Provide the (x, y) coordinate of the cell's center where the given text is located.  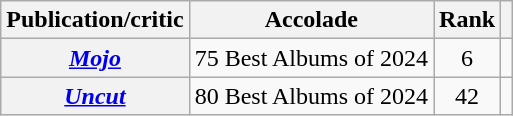
75 Best Albums of 2024 (311, 58)
6 (468, 58)
80 Best Albums of 2024 (311, 96)
Rank (468, 20)
Uncut (95, 96)
42 (468, 96)
Mojo (95, 58)
Publication/critic (95, 20)
Accolade (311, 20)
